Pinpoint the cell where the given text exists, returning its [X, Y] midpoint coordinate. 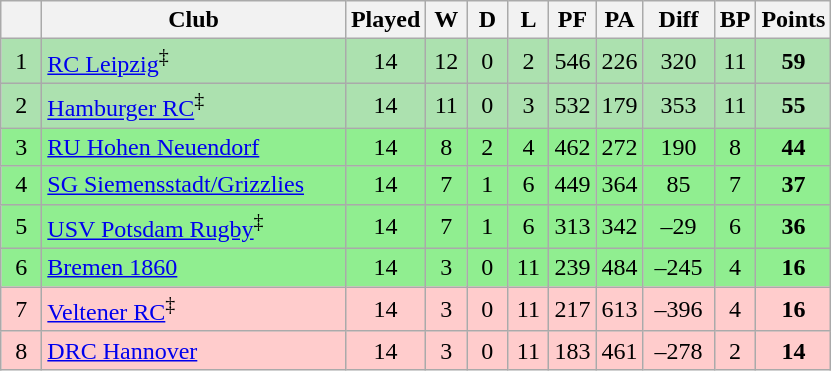
462 [572, 147]
44 [794, 147]
RC Leipzig‡ [194, 62]
Hamburger RC‡ [194, 106]
217 [572, 310]
342 [620, 226]
190 [678, 147]
RU Hohen Neuendorf [194, 147]
37 [794, 185]
Diff [678, 20]
461 [620, 350]
546 [572, 62]
183 [572, 350]
D [488, 20]
12 [446, 62]
353 [678, 106]
59 [794, 62]
PF [572, 20]
36 [794, 226]
313 [572, 226]
364 [620, 185]
DRC Hannover [194, 350]
BP [735, 20]
484 [620, 268]
W [446, 20]
SG Siemensstadt/Grizzlies [194, 185]
85 [678, 185]
272 [620, 147]
–278 [678, 350]
Club [194, 20]
Bremen 1860 [194, 268]
–29 [678, 226]
320 [678, 62]
Points [794, 20]
–396 [678, 310]
Played [385, 20]
–245 [678, 268]
5 [22, 226]
449 [572, 185]
Veltener RC‡ [194, 310]
226 [620, 62]
PA [620, 20]
532 [572, 106]
USV Potsdam Rugby‡ [194, 226]
L [528, 20]
613 [620, 310]
239 [572, 268]
179 [620, 106]
55 [794, 106]
